For the text-containing cell, return its midpoint in [x, y] coordinate format. 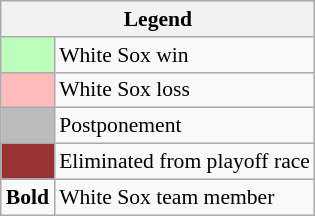
White Sox win [184, 55]
Eliminated from playoff race [184, 162]
White Sox loss [184, 90]
Postponement [184, 126]
White Sox team member [184, 197]
Bold [28, 197]
Legend [158, 19]
